For the text-containing cell, return its midpoint in [X, Y] coordinate format. 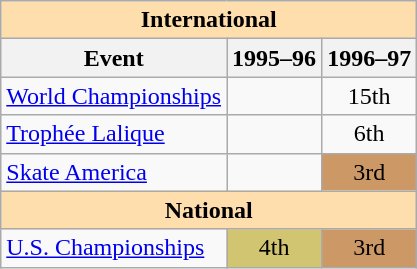
6th [370, 134]
World Championships [114, 96]
Trophée Lalique [114, 134]
1995–96 [274, 58]
Skate America [114, 172]
U.S. Championships [114, 248]
15th [370, 96]
1996–97 [370, 58]
National [209, 210]
International [209, 20]
4th [274, 248]
Event [114, 58]
